Locate the cell with the specified text and output its [X, Y] center coordinate. 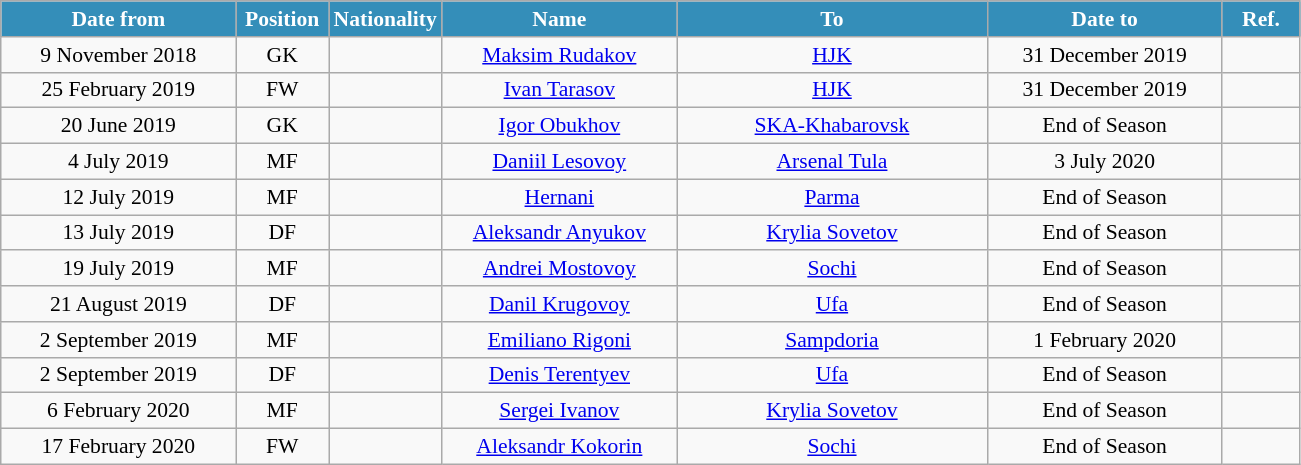
Sampdoria [832, 340]
Denis Terentyev [560, 375]
Parma [832, 197]
Nationality [384, 19]
13 July 2019 [118, 233]
20 June 2019 [118, 126]
SKA-Khabarovsk [832, 126]
9 November 2018 [118, 55]
1 February 2020 [1104, 340]
Igor Obukhov [560, 126]
Hernani [560, 197]
Aleksandr Anyukov [560, 233]
Andrei Mostovoy [560, 269]
4 July 2019 [118, 162]
Ivan Tarasov [560, 90]
To [832, 19]
Aleksandr Kokorin [560, 447]
Position [282, 19]
Date to [1104, 19]
6 February 2020 [118, 411]
Danil Krugovoy [560, 304]
Daniil Lesovoy [560, 162]
21 August 2019 [118, 304]
17 February 2020 [118, 447]
Emiliano Rigoni [560, 340]
Sergei Ivanov [560, 411]
25 February 2019 [118, 90]
12 July 2019 [118, 197]
3 July 2020 [1104, 162]
Date from [118, 19]
Ref. [1261, 19]
19 July 2019 [118, 269]
Arsenal Tula [832, 162]
Maksim Rudakov [560, 55]
Name [560, 19]
